Provide the (x, y) coordinate of the cell's center where the given text is located.  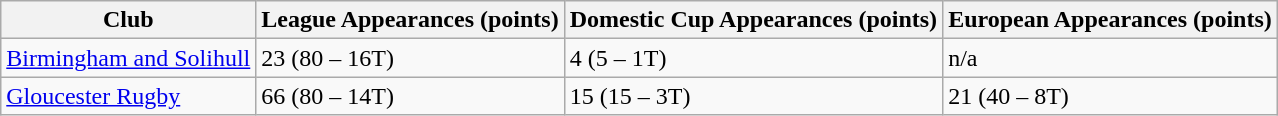
European Appearances (points) (1110, 20)
15 (15 – 3T) (753, 96)
Birmingham and Solihull (128, 58)
n/a (1110, 58)
Gloucester Rugby (128, 96)
4 (5 – 1T) (753, 58)
21 (40 – 8T) (1110, 96)
League Appearances (points) (410, 20)
Club (128, 20)
Domestic Cup Appearances (points) (753, 20)
66 (80 – 14T) (410, 96)
23 (80 – 16T) (410, 58)
